Search for the cell housing the specified text and yield its (X, Y) center coordinate. 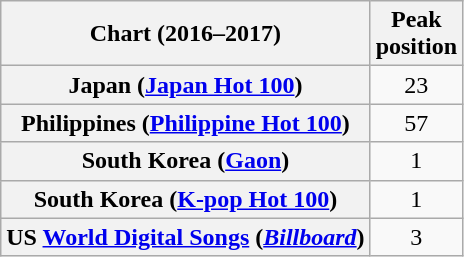
3 (416, 237)
57 (416, 123)
Chart (2016–2017) (186, 34)
Peakposition (416, 34)
Philippines (Philippine Hot 100) (186, 123)
South Korea (K-pop Hot 100) (186, 199)
South Korea (Gaon) (186, 161)
Japan (Japan Hot 100) (186, 85)
23 (416, 85)
US World Digital Songs (Billboard) (186, 237)
